Scan for the cell matching the given text and deliver its (x, y) coordinate at center. 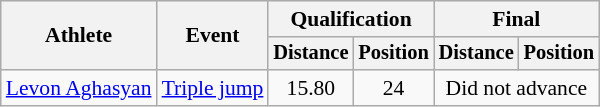
Triple jump (213, 88)
Athlete (79, 36)
Qualification (350, 19)
24 (393, 88)
Event (213, 36)
Did not advance (516, 88)
15.80 (310, 88)
Levon Aghasyan (79, 88)
Final (516, 19)
